Identify which cell holds the provided text, then report its (X, Y) central coordinate. 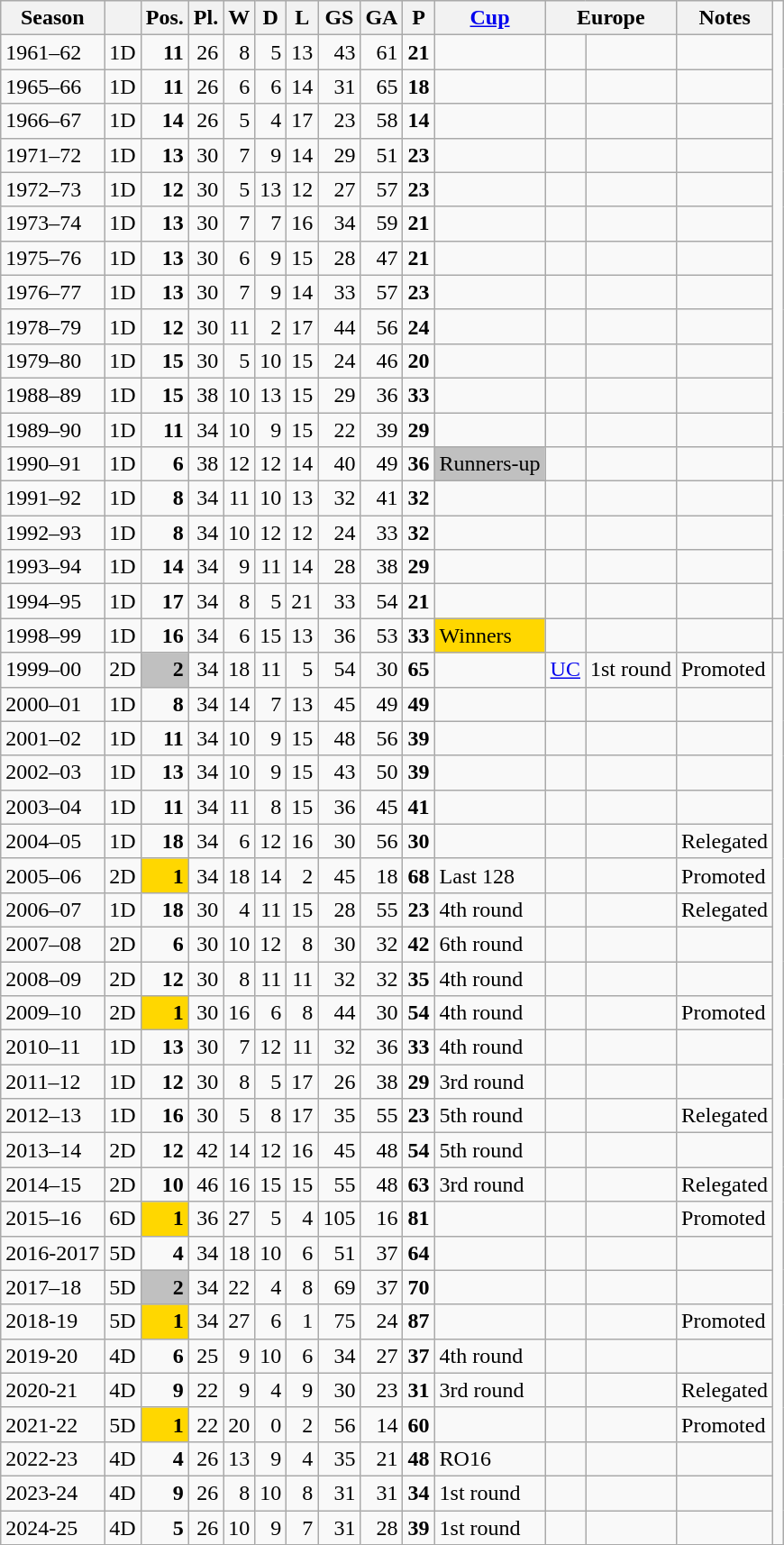
58 (382, 121)
1992–93 (52, 533)
40 (339, 464)
1978–79 (52, 326)
75 (339, 1321)
2019-20 (52, 1356)
1973–74 (52, 224)
2007–08 (52, 944)
2009–10 (52, 1013)
1971–72 (52, 155)
Cup (490, 18)
2010–11 (52, 1047)
2016-2017 (52, 1253)
W (240, 18)
2022-23 (52, 1458)
1965–66 (52, 87)
L (303, 18)
Pos. (164, 18)
2000–01 (52, 704)
GA (382, 18)
1961–62 (52, 52)
2002–03 (52, 772)
2024-25 (52, 1528)
2013–14 (52, 1150)
2020-21 (52, 1390)
Winners (490, 635)
64 (418, 1253)
2014–15 (52, 1184)
1988–89 (52, 395)
1972–73 (52, 189)
2003–04 (52, 807)
61 (382, 52)
2006–07 (52, 910)
2004–05 (52, 841)
68 (418, 875)
Europe (611, 18)
6th round (490, 944)
6D (123, 1219)
1993–94 (52, 567)
Season (52, 18)
1975–76 (52, 258)
53 (382, 635)
1966–67 (52, 121)
47 (382, 258)
D (270, 18)
0 (270, 1424)
2023-24 (52, 1493)
1989–90 (52, 430)
2005–06 (52, 875)
1990–91 (52, 464)
2018-19 (52, 1321)
25 (205, 1356)
1994–95 (52, 601)
1979–80 (52, 361)
2017–18 (52, 1287)
1998–99 (52, 635)
2011–12 (52, 1082)
2008–09 (52, 978)
87 (418, 1321)
2021-22 (52, 1424)
59 (382, 224)
UC (565, 670)
69 (339, 1287)
Last 128 (490, 875)
Notes (725, 18)
60 (418, 1424)
81 (418, 1219)
50 (382, 772)
70 (418, 1287)
P (418, 18)
2012–13 (52, 1116)
63 (418, 1184)
1976–77 (52, 292)
RO16 (490, 1458)
Pl. (205, 18)
105 (339, 1219)
GS (339, 18)
Runners-up (490, 464)
2015–16 (52, 1219)
1991–92 (52, 498)
2001–02 (52, 738)
1999–00 (52, 670)
